Output the (x, y) coordinate of the center of the cell containing the given text.  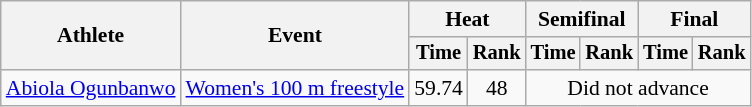
Semifinal (582, 19)
Did not advance (638, 88)
Final (694, 19)
Abiola Ogunbanwo (91, 88)
Event (296, 36)
59.74 (438, 88)
Athlete (91, 36)
48 (497, 88)
Women's 100 m freestyle (296, 88)
Heat (467, 19)
